Determine the [X, Y] coordinate at the center of the cell enclosing the given text.  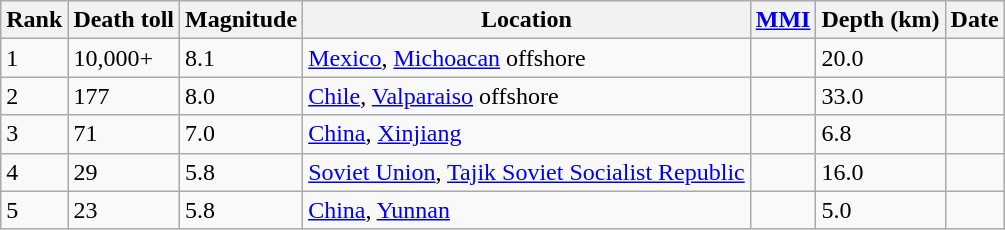
Death toll [124, 20]
China, Yunnan [527, 210]
6.8 [880, 134]
1 [34, 58]
Date [974, 20]
Soviet Union, Tajik Soviet Socialist Republic [527, 172]
16.0 [880, 172]
23 [124, 210]
8.1 [242, 58]
2 [34, 96]
71 [124, 134]
177 [124, 96]
33.0 [880, 96]
29 [124, 172]
Location [527, 20]
China, Xinjiang [527, 134]
8.0 [242, 96]
Magnitude [242, 20]
3 [34, 134]
Rank [34, 20]
4 [34, 172]
5 [34, 210]
20.0 [880, 58]
7.0 [242, 134]
10,000+ [124, 58]
Mexico, Michoacan offshore [527, 58]
MMI [783, 20]
Chile, Valparaiso offshore [527, 96]
5.0 [880, 210]
Depth (km) [880, 20]
